Locate the cell with the specified text and output its [x, y] center coordinate. 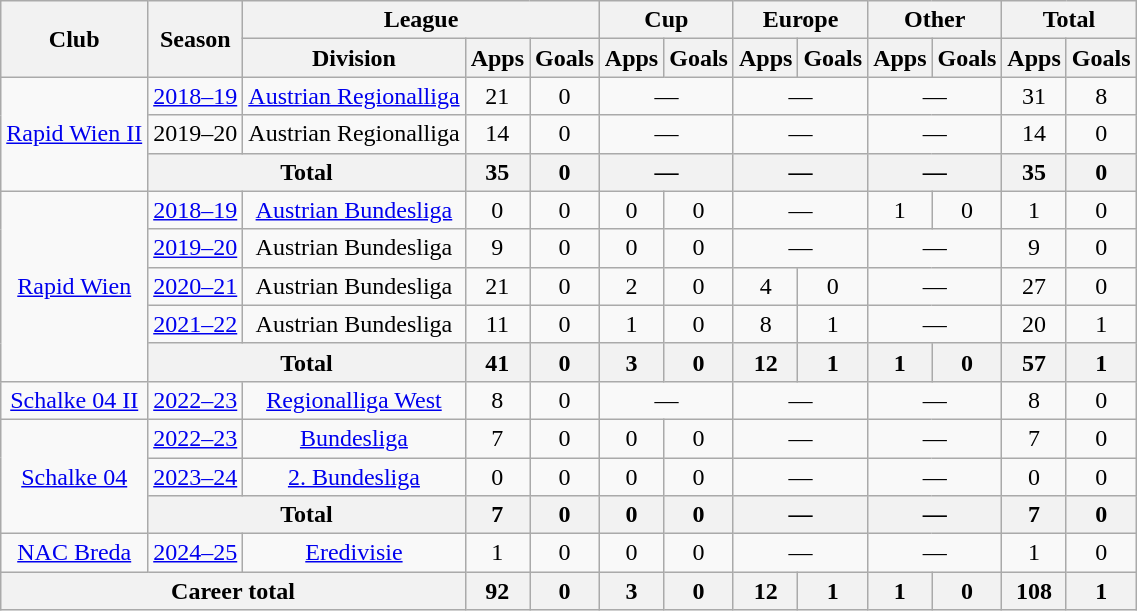
Club [74, 39]
Cup [666, 20]
20 [1034, 324]
Season [196, 39]
Career total [233, 591]
Regionalliga West [354, 400]
2024–25 [196, 553]
Europe [800, 20]
2020–21 [196, 286]
2023–24 [196, 477]
41 [497, 362]
Rapid Wien II [74, 134]
NAC Breda [74, 553]
108 [1034, 591]
4 [765, 286]
Schalke 04 [74, 476]
Eredivisie [354, 553]
Schalke 04 II [74, 400]
2 [631, 286]
2021–22 [196, 324]
11 [497, 324]
Other [935, 20]
2. Bundesliga [354, 477]
Bundesliga [354, 438]
League [422, 20]
31 [1034, 96]
Rapid Wien [74, 286]
57 [1034, 362]
Division [354, 58]
27 [1034, 286]
92 [497, 591]
